Capture the cell that displays the provided text and extract its (X, Y) central coordinate. 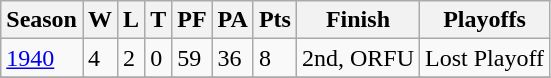
8 (274, 58)
T (158, 20)
36 (232, 58)
59 (192, 58)
0 (158, 58)
1940 (42, 58)
W (100, 20)
Playoffs (485, 20)
2nd, ORFU (358, 58)
Lost Playoff (485, 58)
PF (192, 20)
Pts (274, 20)
4 (100, 58)
Finish (358, 20)
L (132, 20)
Season (42, 20)
PA (232, 20)
2 (132, 58)
